Return (X, Y) of the center of cell containing provided text 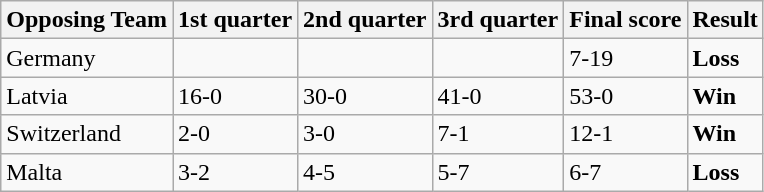
7-19 (626, 58)
2-0 (236, 134)
30-0 (365, 96)
6-7 (626, 172)
3rd quarter (498, 20)
1st quarter (236, 20)
7-1 (498, 134)
12-1 (626, 134)
Final score (626, 20)
2nd quarter (365, 20)
4-5 (365, 172)
Latvia (87, 96)
Malta (87, 172)
Result (725, 20)
3-2 (236, 172)
Germany (87, 58)
3-0 (365, 134)
53-0 (626, 96)
Switzerland (87, 134)
Opposing Team (87, 20)
5-7 (498, 172)
41-0 (498, 96)
16-0 (236, 96)
